Provide the [x, y] coordinate of the cell's center where the given text is located.  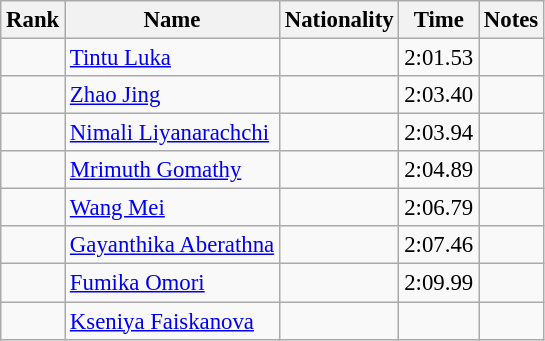
2:03.40 [439, 95]
2:06.79 [439, 208]
Kseniya Faiskanova [172, 321]
Name [172, 20]
Wang Mei [172, 208]
2:07.46 [439, 245]
2:03.94 [439, 133]
Gayanthika Aberathna [172, 245]
Nimali Liyanarachchi [172, 133]
Zhao Jing [172, 95]
2:04.89 [439, 170]
Nationality [338, 20]
Time [439, 20]
Mrimuth Gomathy [172, 170]
Rank [33, 20]
Notes [512, 20]
Tintu Luka [172, 58]
Fumika Omori [172, 283]
2:01.53 [439, 58]
2:09.99 [439, 283]
